Scan for the cell matching the given text and deliver its (X, Y) coordinate at center. 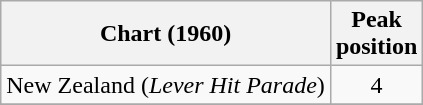
New Zealand (Lever Hit Parade) (166, 85)
4 (376, 85)
Peakposition (376, 34)
Chart (1960) (166, 34)
